Locate the cell with the specified text and output its (x, y) center coordinate. 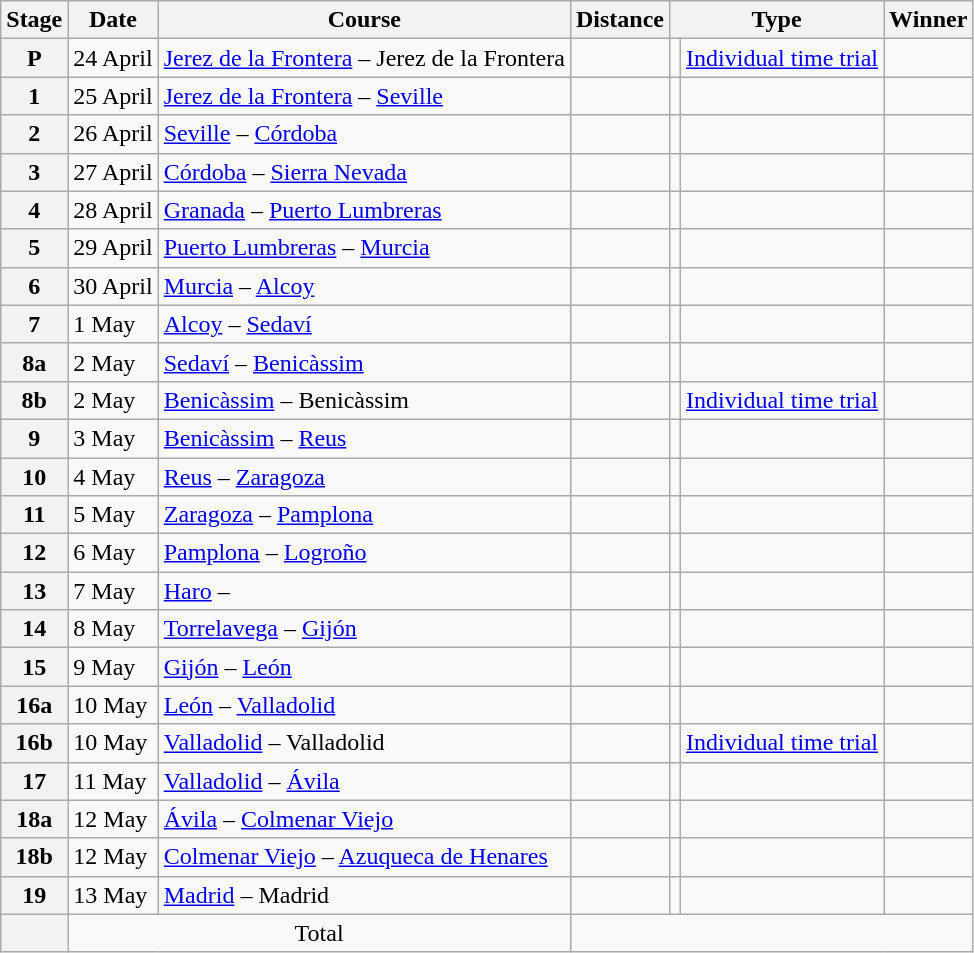
30 April (113, 286)
Distance (620, 20)
8a (34, 362)
Jerez de la Frontera – Seville (364, 96)
13 May (113, 895)
14 (34, 629)
3 (34, 172)
7 (34, 324)
Zaragoza – Pamplona (364, 515)
26 April (113, 134)
25 April (113, 96)
Torrelavega – Gijón (364, 629)
Course (364, 20)
Jerez de la Frontera – Jerez de la Frontera (364, 58)
15 (34, 667)
19 (34, 895)
Murcia – Alcoy (364, 286)
5 May (113, 515)
Córdoba – Sierra Nevada (364, 172)
Seville – Córdoba (364, 134)
13 (34, 591)
27 April (113, 172)
Benicàssim – Reus (364, 438)
28 April (113, 210)
Madrid – Madrid (364, 895)
1 May (113, 324)
8 May (113, 629)
Winner (928, 20)
Valladolid – Ávila (364, 781)
16a (34, 705)
29 April (113, 248)
5 (34, 248)
12 (34, 553)
Benicàssim – Benicàssim (364, 400)
17 (34, 781)
Haro – (364, 591)
10 (34, 477)
6 May (113, 553)
6 (34, 286)
2 (34, 134)
Type (776, 20)
9 (34, 438)
18b (34, 857)
Puerto Lumbreras – Murcia (364, 248)
P (34, 58)
Date (113, 20)
4 May (113, 477)
11 May (113, 781)
24 April (113, 58)
8b (34, 400)
7 May (113, 591)
Total (320, 933)
Valladolid – Valladolid (364, 743)
Sedaví – Benicàssim (364, 362)
11 (34, 515)
Pamplona – Logroño (364, 553)
Granada – Puerto Lumbreras (364, 210)
León – Valladolid (364, 705)
Reus – Zaragoza (364, 477)
3 May (113, 438)
Gijón – León (364, 667)
Stage (34, 20)
Alcoy – Sedaví (364, 324)
1 (34, 96)
Ávila – Colmenar Viejo (364, 819)
16b (34, 743)
9 May (113, 667)
4 (34, 210)
Colmenar Viejo – Azuqueca de Henares (364, 857)
18a (34, 819)
